Output the [x, y] coordinate of the center of the cell containing the given text.  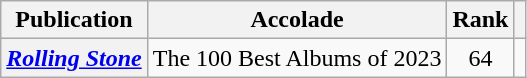
Publication [74, 20]
Rolling Stone [74, 58]
The 100 Best Albums of 2023 [297, 58]
Rank [480, 20]
64 [480, 58]
Accolade [297, 20]
